From the cell containing the given text, extract its center point as [x, y] coordinate. 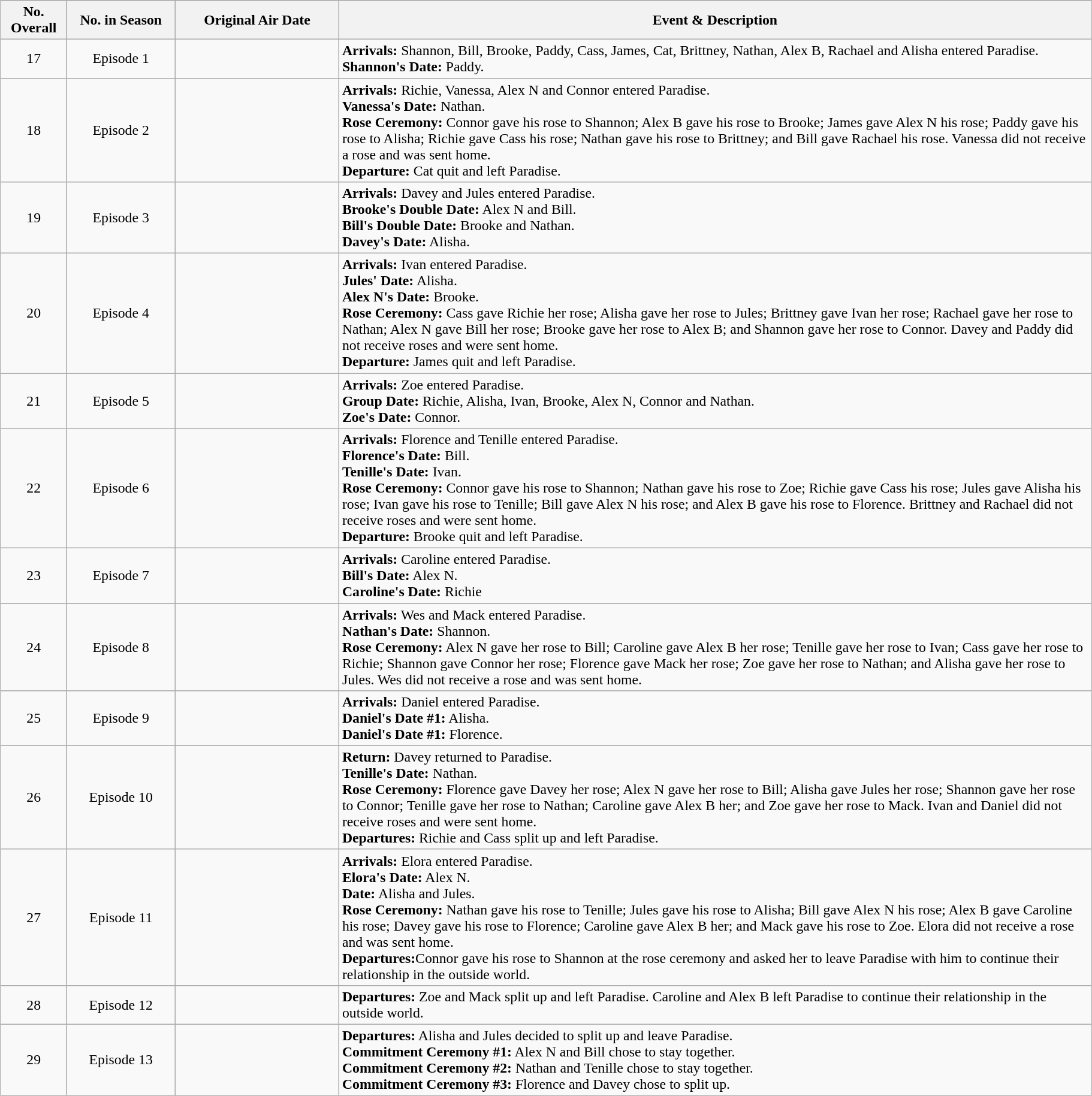
Departures: Zoe and Mack split up and left Paradise. Caroline and Alex B left Paradise to continue their relationship in the outside world. [714, 1004]
29 [34, 1059]
Episode 1 [121, 59]
Episode 11 [121, 917]
Arrivals: Daniel entered Paradise.Daniel's Date #1: Alisha.Daniel's Date #1: Florence. [714, 718]
Episode 4 [121, 313]
24 [34, 647]
Arrivals: Shannon, Bill, Brooke, Paddy, Cass, James, Cat, Brittney, Nathan, Alex B, Rachael and Alisha entered Paradise.Shannon's Date: Paddy. [714, 59]
No. in Season [121, 20]
26 [34, 797]
Episode 8 [121, 647]
28 [34, 1004]
No. Overall [34, 20]
Episode 2 [121, 131]
22 [34, 488]
Episode 5 [121, 400]
18 [34, 131]
Episode 13 [121, 1059]
20 [34, 313]
Episode 9 [121, 718]
Original Air Date [258, 20]
Episode 7 [121, 575]
Episode 3 [121, 217]
25 [34, 718]
Event & Description [714, 20]
23 [34, 575]
Arrivals: Zoe entered Paradise.Group Date: Richie, Alisha, Ivan, Brooke, Alex N, Connor and Nathan.Zoe's Date: Connor. [714, 400]
17 [34, 59]
Arrivals: Caroline entered Paradise.Bill's Date: Alex N.Caroline's Date: Richie [714, 575]
Episode 6 [121, 488]
Arrivals: Davey and Jules entered Paradise.Brooke's Double Date: Alex N and Bill.Bill's Double Date: Brooke and Nathan.Davey's Date: Alisha. [714, 217]
27 [34, 917]
Episode 10 [121, 797]
Episode 12 [121, 1004]
19 [34, 217]
21 [34, 400]
